Capture the cell that displays the provided text and extract its (X, Y) central coordinate. 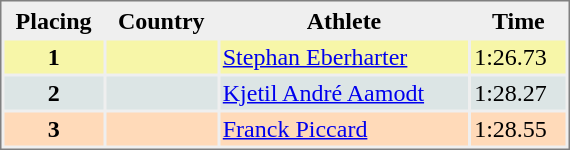
Athlete (344, 20)
1:28.27 (518, 92)
Franck Piccard (344, 128)
1 (53, 56)
2 (53, 92)
3 (53, 128)
1:26.73 (518, 56)
Placing (53, 20)
1:28.55 (518, 128)
Country (162, 20)
Stephan Eberharter (344, 56)
Time (518, 20)
Kjetil André Aamodt (344, 92)
